Scan for the cell matching the given text and deliver its [x, y] coordinate at center. 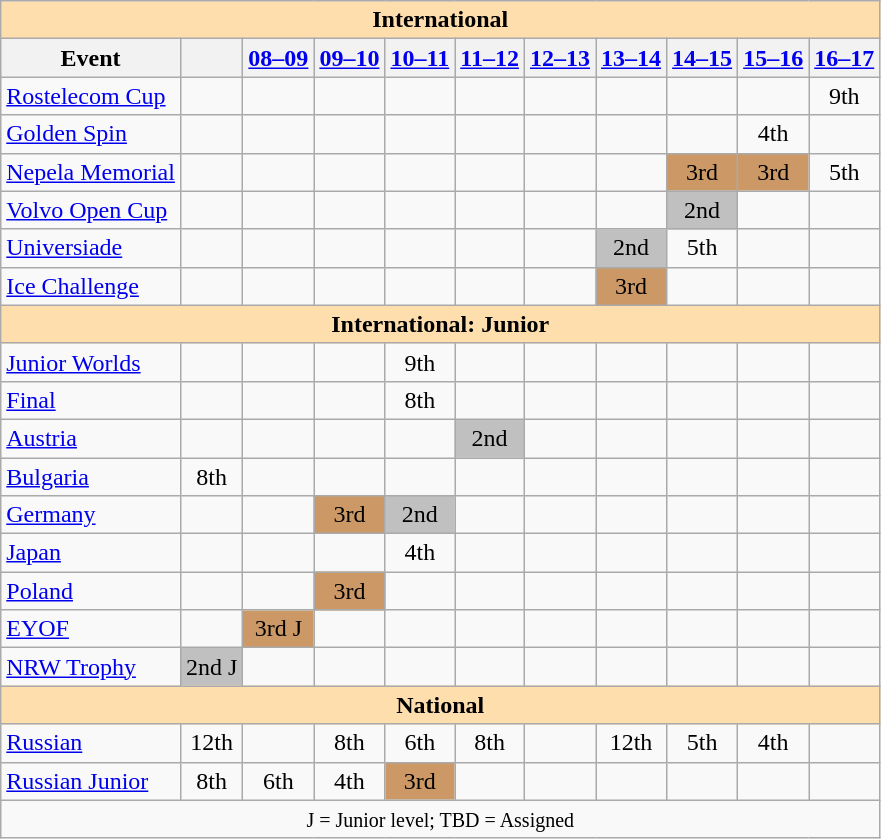
J = Junior level; TBD = Assigned [440, 819]
Austria [91, 438]
Rostelecom Cup [91, 96]
10–11 [420, 58]
12–13 [560, 58]
Golden Spin [91, 134]
Volvo Open Cup [91, 210]
2nd J [211, 667]
Russian Junior [91, 781]
Ice Challenge [91, 286]
International [440, 20]
Event [91, 58]
08–09 [278, 58]
Universiade [91, 248]
13–14 [632, 58]
09–10 [350, 58]
Junior Worlds [91, 362]
16–17 [844, 58]
Bulgaria [91, 477]
National [440, 705]
15–16 [774, 58]
Nepela Memorial [91, 172]
11–12 [490, 58]
Russian [91, 743]
3rd J [278, 629]
Final [91, 400]
International: Junior [440, 324]
EYOF [91, 629]
NRW Trophy [91, 667]
Germany [91, 515]
14–15 [702, 58]
Poland [91, 591]
Japan [91, 553]
